Return [x, y] of the center of cell containing provided text 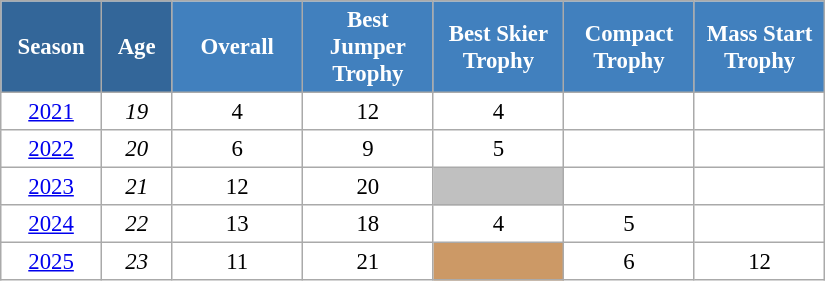
Age [136, 47]
Overall [238, 47]
23 [136, 262]
9 [368, 149]
22 [136, 224]
Best SkierTrophy [498, 47]
11 [238, 262]
CompactTrophy [630, 47]
18 [368, 224]
2021 [52, 112]
19 [136, 112]
2022 [52, 149]
13 [238, 224]
Best JumperTrophy [368, 47]
2025 [52, 262]
2024 [52, 224]
2023 [52, 187]
Mass StartTrophy [760, 47]
Season [52, 47]
